Pinpoint the cell where the given text exists, returning its (x, y) midpoint coordinate. 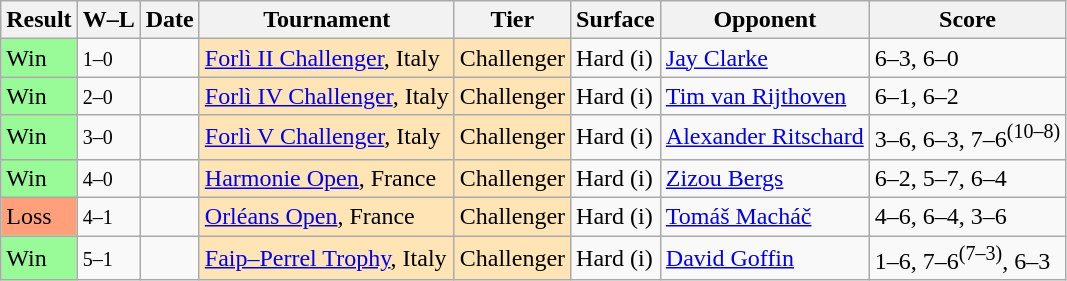
Score (967, 20)
W–L (108, 20)
6–1, 6–2 (967, 96)
Tier (512, 20)
3–6, 6–3, 7–6(10–8) (967, 138)
Harmonie Open, France (326, 178)
Faip–Perrel Trophy, Italy (326, 258)
2–0 (108, 96)
Forlì II Challenger, Italy (326, 58)
Result (39, 20)
Zizou Bergs (764, 178)
3–0 (108, 138)
Opponent (764, 20)
Orléans Open, France (326, 217)
Alexander Ritschard (764, 138)
Tournament (326, 20)
David Goffin (764, 258)
Tomáš Macháč (764, 217)
Loss (39, 217)
4–6, 6–4, 3–6 (967, 217)
6–3, 6–0 (967, 58)
Tim van Rijthoven (764, 96)
1–6, 7–6(7–3), 6–3 (967, 258)
5–1 (108, 258)
Forlì IV Challenger, Italy (326, 96)
4–0 (108, 178)
Forlì V Challenger, Italy (326, 138)
1–0 (108, 58)
Surface (616, 20)
4–1 (108, 217)
Date (170, 20)
Jay Clarke (764, 58)
6–2, 5–7, 6–4 (967, 178)
